Determine the (x, y) coordinate at the center of the cell enclosing the given text.  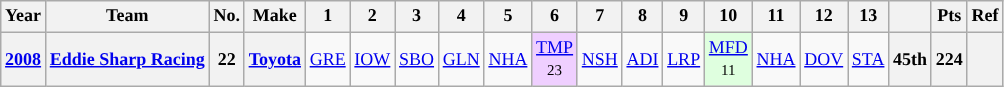
2008 (24, 59)
SBO (417, 59)
GLN (461, 59)
ADI (642, 59)
Toyota (274, 59)
1 (328, 16)
STA (868, 59)
2 (372, 16)
NSH (600, 59)
Pts (949, 16)
11 (776, 16)
3 (417, 16)
5 (508, 16)
Eddie Sharp Racing (127, 59)
TMP23 (555, 59)
6 (555, 16)
Make (274, 16)
Year (24, 16)
DOV (824, 59)
4 (461, 16)
10 (728, 16)
Ref (985, 16)
7 (600, 16)
224 (949, 59)
MFD11 (728, 59)
8 (642, 16)
9 (684, 16)
Team (127, 16)
45th (910, 59)
12 (824, 16)
22 (226, 59)
13 (868, 16)
GRE (328, 59)
LRP (684, 59)
No. (226, 16)
IOW (372, 59)
